Extract the [X, Y] coordinate from the center of the cell holding the provided text.  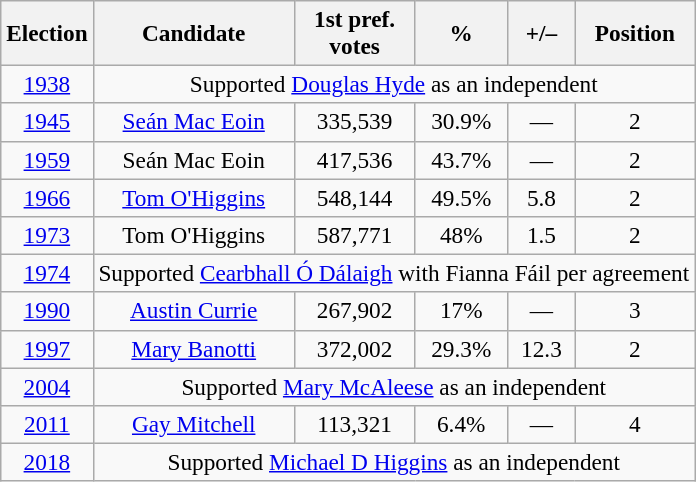
Supported Michael D Higgins as an independent [394, 462]
1938 [47, 84]
1974 [47, 273]
49.5% [462, 197]
12.3 [542, 349]
548,144 [354, 197]
1990 [47, 311]
Austin Currie [194, 311]
29.3% [462, 349]
+/– [542, 32]
48% [462, 235]
Election [47, 32]
Mary Banotti [194, 349]
Supported Douglas Hyde as an independent [394, 84]
% [462, 32]
2018 [47, 462]
1973 [47, 235]
6.4% [462, 424]
267,902 [354, 311]
Position [634, 32]
113,321 [354, 424]
1959 [47, 160]
1997 [47, 349]
335,539 [354, 122]
17% [462, 311]
1.5 [542, 235]
Gay Mitchell [194, 424]
5.8 [542, 197]
30.9% [462, 122]
3 [634, 311]
372,002 [354, 349]
417,536 [354, 160]
Supported Mary McAleese as an independent [394, 386]
Candidate [194, 32]
Supported Cearbhall Ó Dálaigh with Fianna Fáil per agreement [394, 273]
1966 [47, 197]
1945 [47, 122]
43.7% [462, 160]
2004 [47, 386]
587,771 [354, 235]
2011 [47, 424]
1st pref.votes [354, 32]
4 [634, 424]
